Determine the (X, Y) coordinate at the center of the cell enclosing the given text.  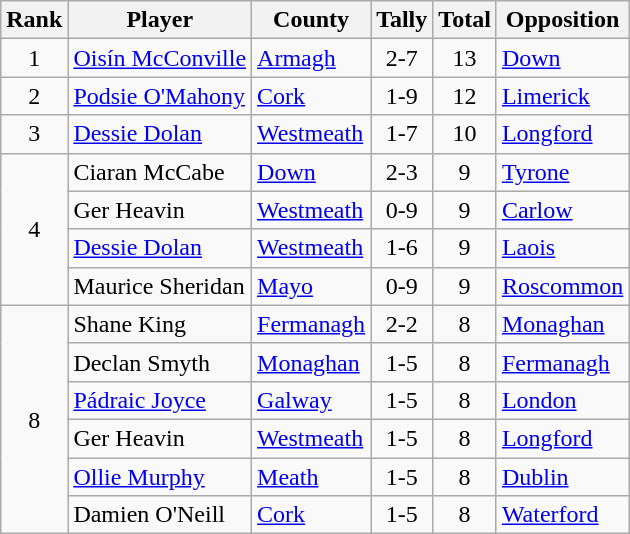
Limerick (562, 96)
2-2 (402, 324)
Waterford (562, 515)
1-7 (402, 134)
Tally (402, 20)
1-9 (402, 96)
2-7 (402, 58)
Carlow (562, 210)
London (562, 400)
Mayo (312, 286)
Rank (34, 20)
Galway (312, 400)
Dublin (562, 477)
Declan Smyth (160, 362)
Player (160, 20)
Pádraic Joyce (160, 400)
10 (465, 134)
Roscommon (562, 286)
Ollie Murphy (160, 477)
County (312, 20)
2-3 (402, 172)
Ciaran McCabe (160, 172)
2 (34, 96)
Shane King (160, 324)
Armagh (312, 58)
1-6 (402, 248)
Oisín McConville (160, 58)
Tyrone (562, 172)
3 (34, 134)
Total (465, 20)
12 (465, 96)
Laois (562, 248)
Meath (312, 477)
1 (34, 58)
4 (34, 229)
Damien O'Neill (160, 515)
Maurice Sheridan (160, 286)
Opposition (562, 20)
13 (465, 58)
Podsie O'Mahony (160, 96)
